Provide the [X, Y] coordinate of the cell's center where the given text is located.  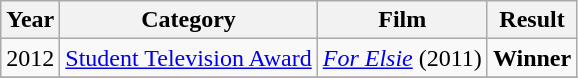
Film [402, 20]
Category [188, 20]
Student Television Award [188, 58]
2012 [30, 58]
Year [30, 20]
Result [532, 20]
For Elsie (2011) [402, 58]
Winner [532, 58]
